Find where the given text appears and provide that cell's center as [X, Y] coordinate. 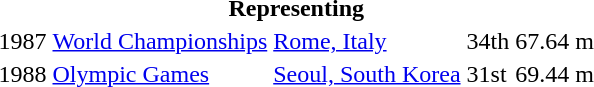
Rome, Italy [367, 41]
34th [488, 41]
World Championships [160, 41]
